Pinpoint the cell where the given text exists, returning its (x, y) midpoint coordinate. 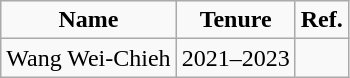
Ref. (322, 20)
Wang Wei-Chieh (88, 58)
Name (88, 20)
2021–2023 (236, 58)
Tenure (236, 20)
